Find where the given text appears and provide that cell's center as [x, y] coordinate. 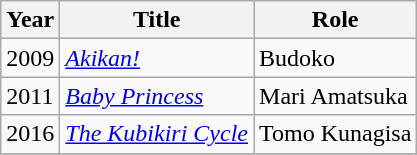
Role [336, 20]
Baby Princess [157, 96]
2011 [30, 96]
Year [30, 20]
Budoko [336, 58]
Title [157, 20]
2016 [30, 134]
Mari Amatsuka [336, 96]
2009 [30, 58]
Tomo Kunagisa [336, 134]
Akikan! [157, 58]
The Kubikiri Cycle [157, 134]
